Return the (X, Y) coordinate for the center point of the cell that contains the specified text.  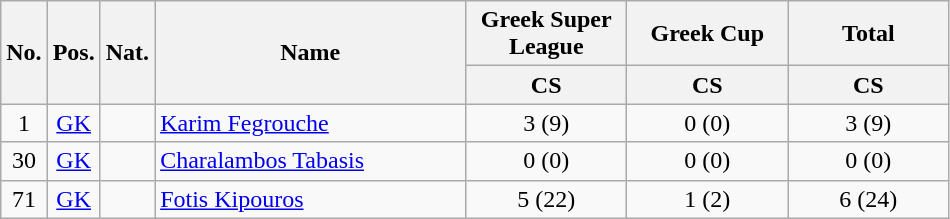
1 (2) (708, 199)
Name (310, 52)
1 (24, 123)
Nat. (127, 52)
Charalambos Tabasis (310, 161)
5 (22) (546, 199)
Greek Super League (546, 34)
No. (24, 52)
Karim Fegrouche (310, 123)
Fotis Kipouros (310, 199)
Greek Cup (708, 34)
30 (24, 161)
Total (868, 34)
Pos. (74, 52)
6 (24) (868, 199)
71 (24, 199)
